Identify which cell holds the provided text, then report its (X, Y) central coordinate. 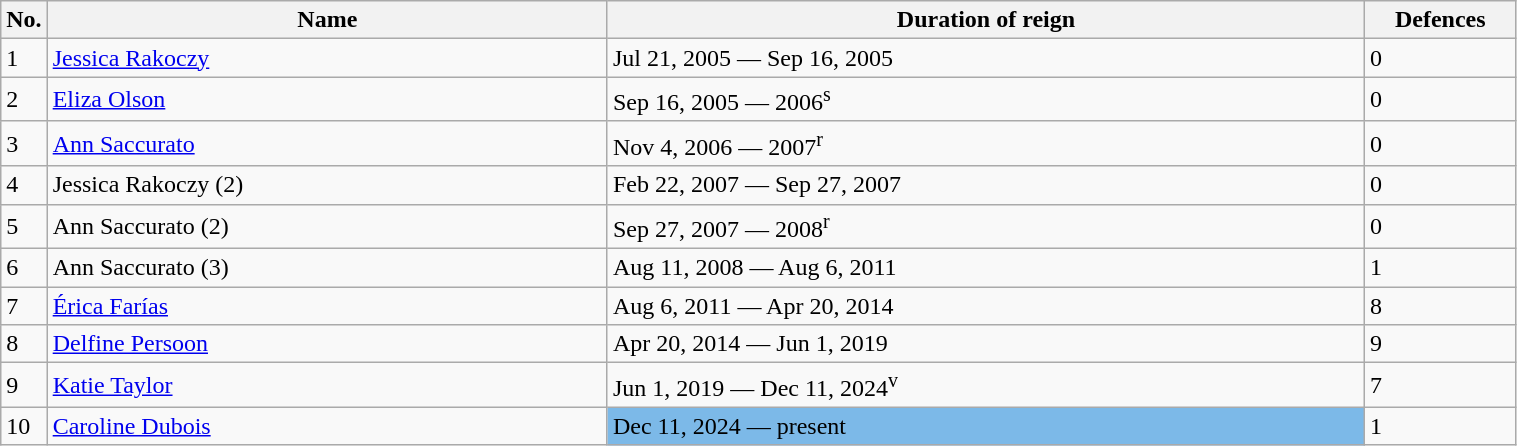
Ann Saccurato (2) (327, 226)
Jun 1, 2019 — Dec 11, 2024v (986, 386)
Jul 21, 2005 — Sep 16, 2005 (986, 58)
2 (24, 100)
Defences (1441, 20)
Eliza Olson (327, 100)
Feb 22, 2007 — Sep 27, 2007 (986, 185)
Name (327, 20)
Jessica Rakoczy (327, 58)
Ann Saccurato (327, 144)
Érica Farías (327, 306)
Sep 27, 2007 — 2008r (986, 226)
Dec 11, 2024 — present (986, 426)
Sep 16, 2005 — 2006s (986, 100)
5 (24, 226)
10 (24, 426)
6 (24, 268)
Delfine Persoon (327, 344)
Katie Taylor (327, 386)
Ann Saccurato (3) (327, 268)
Aug 11, 2008 — Aug 6, 2011 (986, 268)
Duration of reign (986, 20)
Jessica Rakoczy (2) (327, 185)
3 (24, 144)
Aug 6, 2011 — Apr 20, 2014 (986, 306)
Caroline Dubois (327, 426)
Apr 20, 2014 — Jun 1, 2019 (986, 344)
No. (24, 20)
4 (24, 185)
Nov 4, 2006 — 2007r (986, 144)
